Capture the cell that displays the provided text and extract its [x, y] central coordinate. 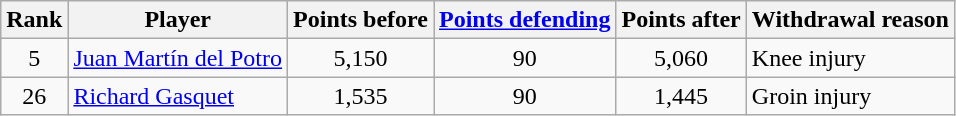
Rank [34, 20]
26 [34, 96]
Groin injury [850, 96]
Richard Gasquet [178, 96]
Juan Martín del Potro [178, 58]
Knee injury [850, 58]
5 [34, 58]
Withdrawal reason [850, 20]
1,535 [361, 96]
Player [178, 20]
1,445 [681, 96]
Points defending [525, 20]
Points after [681, 20]
Points before [361, 20]
5,150 [361, 58]
5,060 [681, 58]
